For the text-containing cell, return its midpoint in (X, Y) coordinate format. 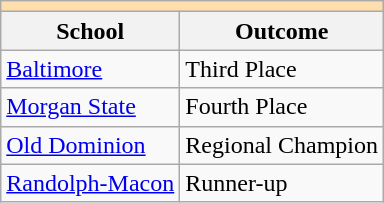
Morgan State (90, 107)
School (90, 31)
Regional Champion (282, 145)
Fourth Place (282, 107)
Third Place (282, 69)
Baltimore (90, 69)
Outcome (282, 31)
Old Dominion (90, 145)
Randolph-Macon (90, 183)
Runner-up (282, 183)
